For the text-containing cell, return its midpoint in (x, y) coordinate format. 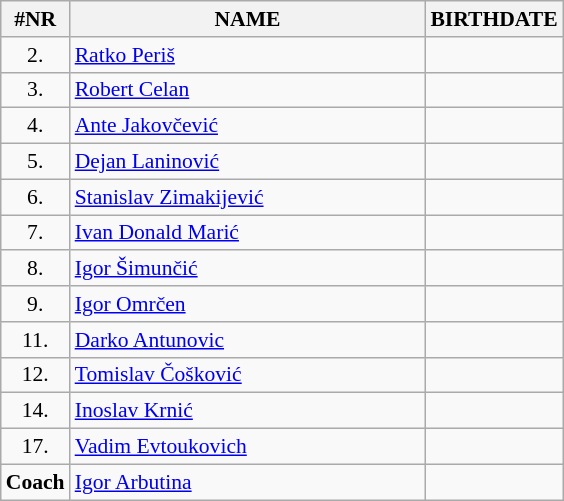
Igor Omrčen (248, 304)
Dejan Laninović (248, 162)
11. (36, 340)
7. (36, 233)
2. (36, 55)
9. (36, 304)
#NR (36, 19)
3. (36, 90)
BIRTHDATE (494, 19)
Vadim Evtoukovich (248, 447)
Igor Arbutina (248, 482)
Coach (36, 482)
Stanislav Zimakijević (248, 197)
14. (36, 411)
Igor Šimunčić (248, 269)
8. (36, 269)
NAME (248, 19)
Darko Antunovic (248, 340)
Ratko Periš (248, 55)
Ante Jakovčević (248, 126)
Robert Celan (248, 90)
Ivan Donald Marić (248, 233)
4. (36, 126)
Tomislav Čošković (248, 375)
17. (36, 447)
5. (36, 162)
6. (36, 197)
Inoslav Krnić (248, 411)
12. (36, 375)
